Search for the cell housing the specified text and yield its (x, y) center coordinate. 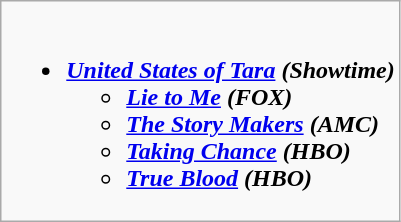
United States of Tara (Showtime)Lie to Me (FOX)The Story Makers (AMC)Taking Chance (HBO)True Blood (HBO) (201, 112)
